Scan for the cell matching the given text and deliver its (X, Y) coordinate at center. 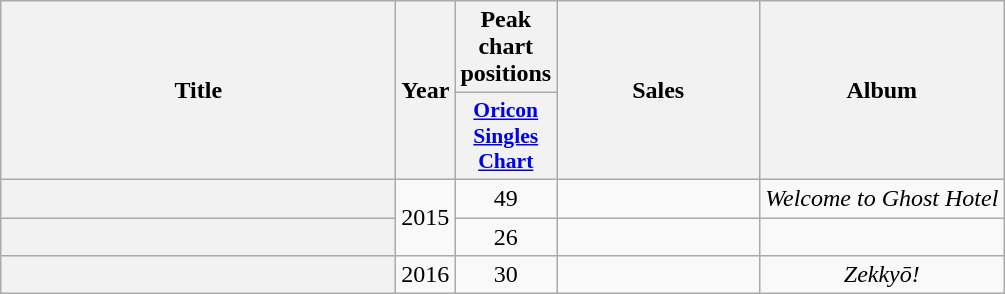
Year (426, 90)
Peak chart positions (506, 47)
Oricon Singles Chart (506, 136)
Sales (658, 90)
2015 (426, 217)
49 (506, 198)
30 (506, 275)
Zekkyō! (882, 275)
Album (882, 90)
Welcome to Ghost Hotel (882, 198)
2016 (426, 275)
26 (506, 237)
Title (198, 90)
